For the text-containing cell, return its midpoint in (X, Y) coordinate format. 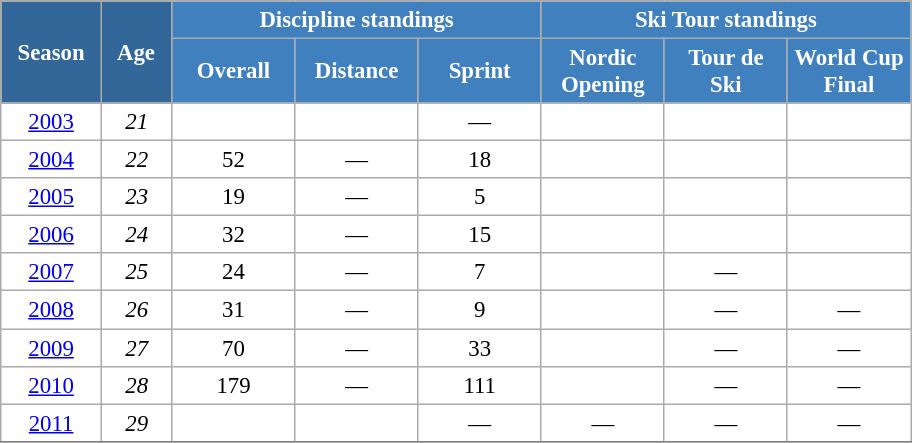
Distance (356, 72)
18 (480, 160)
NordicOpening (602, 72)
Overall (234, 72)
23 (136, 197)
2009 (52, 348)
2011 (52, 423)
111 (480, 385)
Season (52, 52)
15 (480, 235)
Discipline standings (356, 20)
29 (136, 423)
World CupFinal (848, 72)
Age (136, 52)
2010 (52, 385)
2007 (52, 273)
19 (234, 197)
21 (136, 122)
2005 (52, 197)
7 (480, 273)
27 (136, 348)
25 (136, 273)
5 (480, 197)
179 (234, 385)
Tour deSki (726, 72)
2008 (52, 310)
9 (480, 310)
26 (136, 310)
52 (234, 160)
Ski Tour standings (726, 20)
32 (234, 235)
22 (136, 160)
28 (136, 385)
2004 (52, 160)
Sprint (480, 72)
70 (234, 348)
2003 (52, 122)
2006 (52, 235)
33 (480, 348)
31 (234, 310)
